Return [X, Y] of the center of cell containing provided text 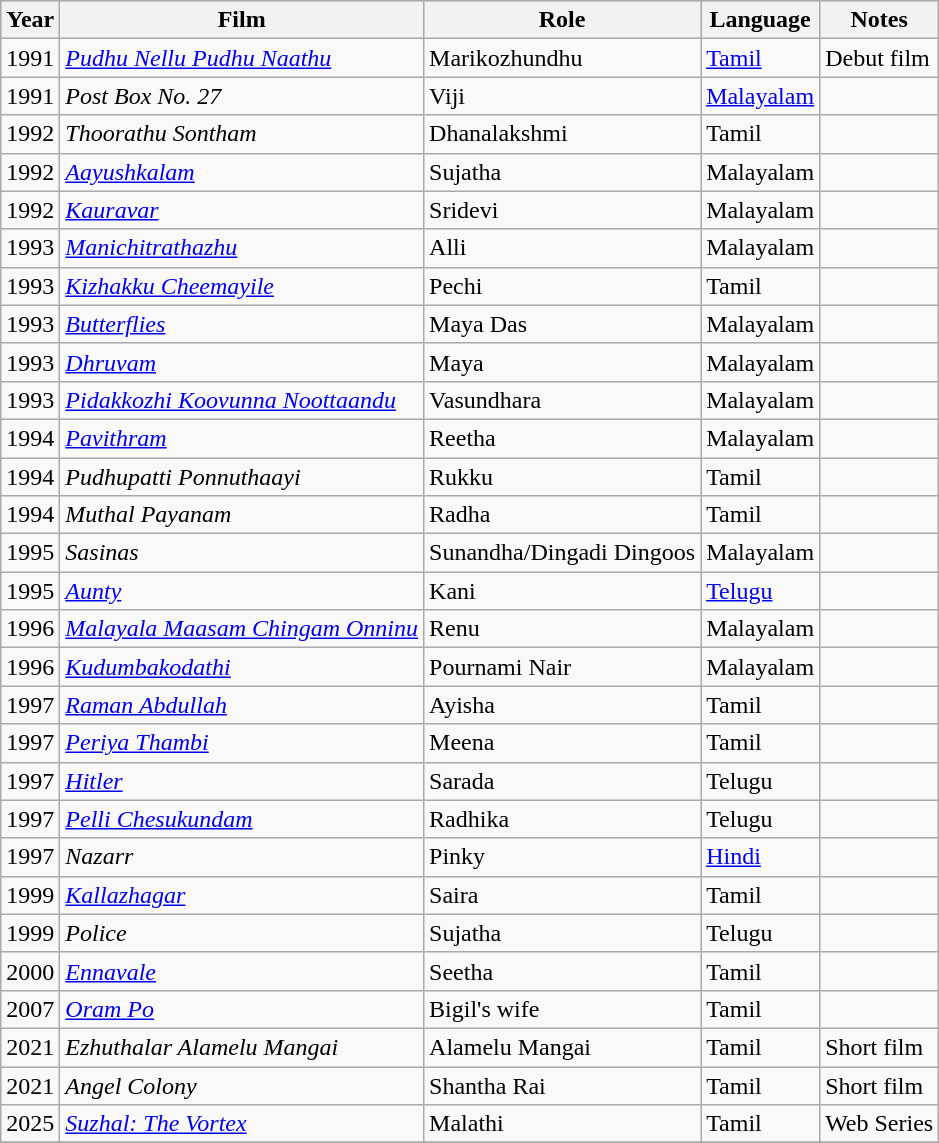
Film [242, 20]
Aunty [242, 591]
Police [242, 933]
Pudhu Nellu Pudhu Naathu [242, 58]
Ayisha [562, 705]
Kallazhagar [242, 895]
Post Box No. 27 [242, 96]
Notes [880, 20]
2007 [30, 1009]
Manichitrathazhu [242, 248]
Alli [562, 248]
Kani [562, 591]
Renu [562, 629]
Reetha [562, 438]
Alamelu Mangai [562, 1047]
Muthal Payanam [242, 515]
Pournami Nair [562, 667]
Thoorathu Sontham [242, 134]
Malayala Maasam Chingam Onninu [242, 629]
Ennavale [242, 971]
Year [30, 20]
Sasinas [242, 553]
Dhanalakshmi [562, 134]
Malathi [562, 1124]
Shantha Rai [562, 1085]
Bigil's wife [562, 1009]
Saira [562, 895]
Sunandha/Dingadi Dingoos [562, 553]
Oram Po [242, 1009]
Sarada [562, 781]
Radha [562, 515]
Viji [562, 96]
2000 [30, 971]
Vasundhara [562, 400]
Pinky [562, 857]
Butterflies [242, 324]
Language [760, 20]
Raman Abdullah [242, 705]
Sridevi [562, 210]
Pavithram [242, 438]
Meena [562, 743]
Debut film [880, 58]
Ezhuthalar Alamelu Mangai [242, 1047]
Pechi [562, 286]
Kauravar [242, 210]
Suzhal: The Vortex [242, 1124]
Pidakkozhi Koovunna Noottaandu [242, 400]
Aayushkalam [242, 172]
2025 [30, 1124]
Rukku [562, 477]
Maya Das [562, 324]
Role [562, 20]
Kudumbakodathi [242, 667]
Radhika [562, 819]
Angel Colony [242, 1085]
Nazarr [242, 857]
Maya [562, 362]
Marikozhundhu [562, 58]
Pelli Chesukundam [242, 819]
Web Series [880, 1124]
Hindi [760, 857]
Pudhupatti Ponnuthaayi [242, 477]
Hitler [242, 781]
Periya Thambi [242, 743]
Seetha [562, 971]
Dhruvam [242, 362]
Kizhakku Cheemayile [242, 286]
